Return the (x, y) coordinate for the center point of the cell that contains the specified text.  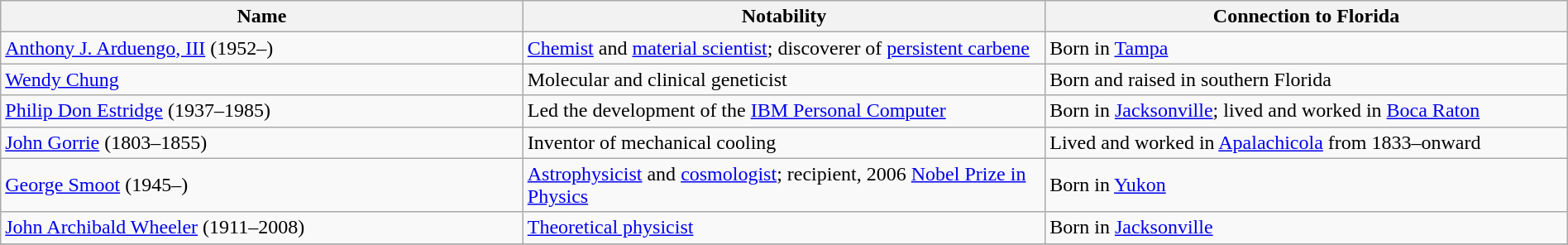
Led the development of the IBM Personal Computer (784, 111)
Chemist and material scientist; discoverer of persistent carbene (784, 48)
George Smoot (1945–) (262, 185)
Born in Tampa (1307, 48)
Born and raised in southern Florida (1307, 79)
Name (262, 17)
Theoretical physicist (784, 228)
Wendy Chung (262, 79)
Philip Don Estridge (1937–1985) (262, 111)
Born in Jacksonville; lived and worked in Boca Raton (1307, 111)
Anthony J. Arduengo, III (1952–) (262, 48)
Molecular and clinical geneticist (784, 79)
Astrophysicist and cosmologist; recipient, 2006 Nobel Prize in Physics (784, 185)
Inventor of mechanical cooling (784, 142)
Connection to Florida (1307, 17)
John Archibald Wheeler (1911–2008) (262, 228)
Lived and worked in Apalachicola from 1833–onward (1307, 142)
Notability (784, 17)
John Gorrie (1803–1855) (262, 142)
Born in Jacksonville (1307, 228)
Born in Yukon (1307, 185)
